Identify which cell holds the provided text, then report its [X, Y] central coordinate. 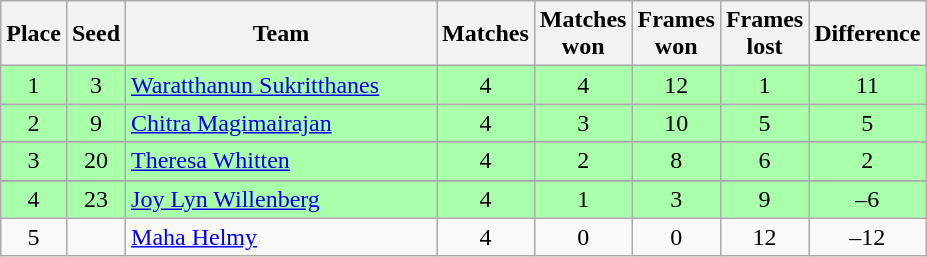
11 [868, 85]
6 [764, 161]
–12 [868, 237]
Seed [96, 34]
8 [676, 161]
Team [282, 34]
Joy Lyn Willenberg [282, 199]
23 [96, 199]
Waratthanun Sukritthanes [282, 85]
Theresa Whitten [282, 161]
Chitra Magimairajan [282, 123]
Frames lost [764, 34]
–6 [868, 199]
Maha Helmy [282, 237]
Difference [868, 34]
20 [96, 161]
Place [34, 34]
10 [676, 123]
Matches won [583, 34]
Matches [486, 34]
Frames won [676, 34]
